For the text-containing cell, return its midpoint in (X, Y) coordinate format. 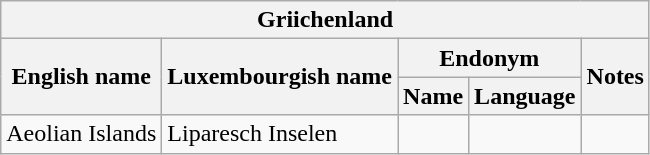
Luxembourgish name (280, 77)
Aeolian Islands (82, 134)
Notes (615, 77)
Language (525, 96)
English name (82, 77)
Griichenland (326, 20)
Endonym (490, 58)
Name (434, 96)
Liparesch Inselen (280, 134)
